Locate the cell with the specified text and output its [x, y] center coordinate. 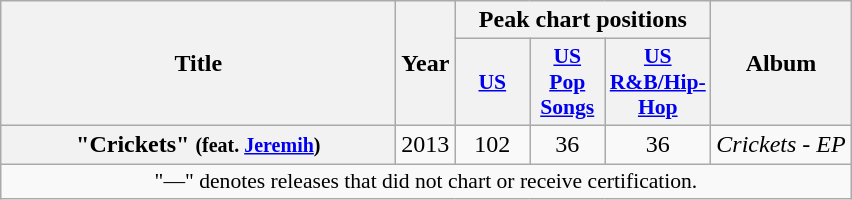
2013 [426, 144]
"Crickets" (feat. Jeremih) [198, 144]
"—" denotes releases that did not chart or receive certification. [426, 182]
US [492, 82]
Title [198, 64]
102 [492, 144]
US Pop Songs [568, 82]
US R&B/Hip-Hop [658, 82]
Crickets - EP [781, 144]
Year [426, 64]
Album [781, 64]
Peak chart positions [583, 20]
